Output the (x, y) coordinate of the center of the cell containing the given text.  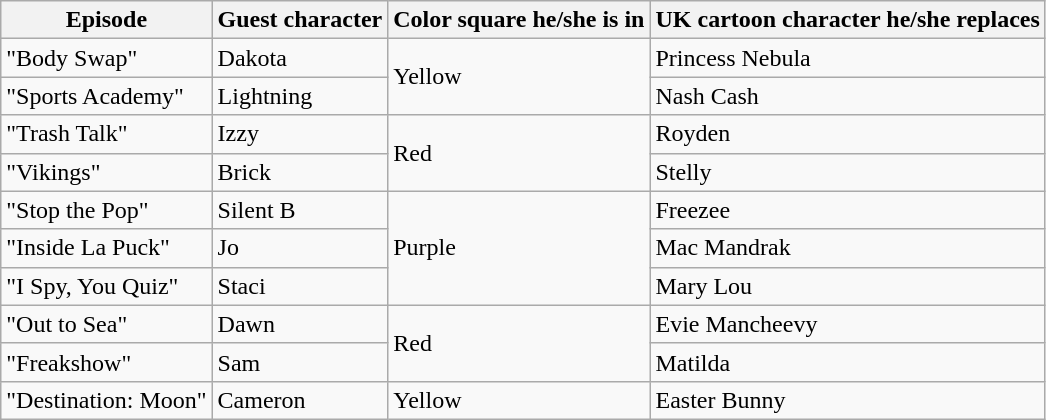
Guest character (300, 20)
Princess Nebula (848, 58)
Mac Mandrak (848, 248)
Jo (300, 248)
"Vikings" (106, 172)
Silent B (300, 210)
Dakota (300, 58)
Dawn (300, 324)
Freezee (848, 210)
"Stop the Pop" (106, 210)
"Destination: Moon" (106, 400)
Royden (848, 134)
"Body Swap" (106, 58)
Episode (106, 20)
"Sports Academy" (106, 96)
Stelly (848, 172)
Lightning (300, 96)
Purple (519, 248)
"Inside La Puck" (106, 248)
Mary Lou (848, 286)
Nash Cash (848, 96)
Color square he/she is in (519, 20)
Cameron (300, 400)
Easter Bunny (848, 400)
Staci (300, 286)
Brick (300, 172)
UK cartoon character he/she replaces (848, 20)
Sam (300, 362)
"Out to Sea" (106, 324)
Evie Mancheevy (848, 324)
"Freakshow" (106, 362)
"I Spy, You Quiz" (106, 286)
Izzy (300, 134)
Matilda (848, 362)
"Trash Talk" (106, 134)
